Capture the cell that displays the provided text and extract its [X, Y] central coordinate. 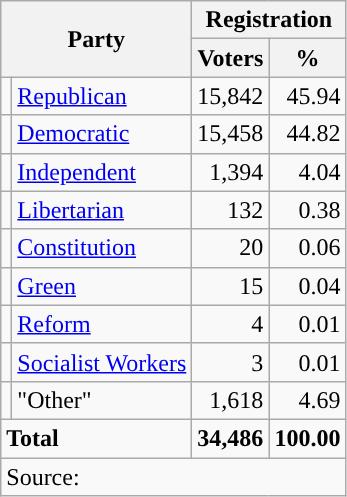
4.04 [308, 172]
34,486 [230, 438]
"Other" [102, 400]
100.00 [308, 438]
3 [230, 362]
Independent [102, 172]
Constitution [102, 248]
Total [96, 438]
Green [102, 286]
0.38 [308, 210]
Democratic [102, 134]
Reform [102, 324]
4 [230, 324]
Source: [174, 477]
44.82 [308, 134]
20 [230, 248]
0.06 [308, 248]
Party [96, 39]
15 [230, 286]
Republican [102, 96]
15,458 [230, 134]
1,618 [230, 400]
15,842 [230, 96]
Registration [269, 20]
Voters [230, 58]
1,394 [230, 172]
Libertarian [102, 210]
% [308, 58]
45.94 [308, 96]
4.69 [308, 400]
132 [230, 210]
0.04 [308, 286]
Socialist Workers [102, 362]
